Search for the cell housing the specified text and yield its (x, y) center coordinate. 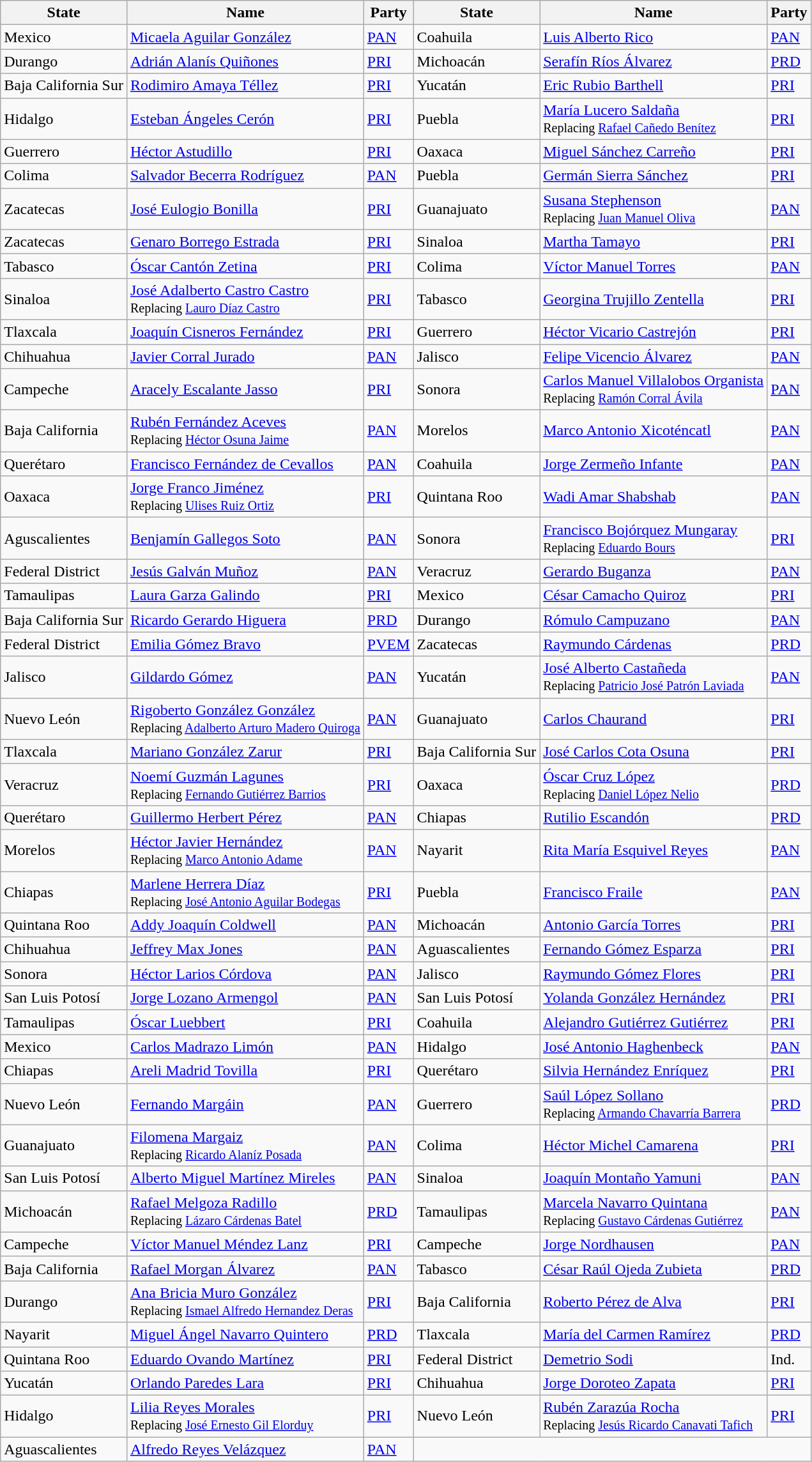
Esteban Ángeles Cerón (245, 119)
Rubén Zarazúa RochaReplacing Jesús Ricardo Canavati Tafich (654, 1416)
Héctor Astudillo (245, 151)
Rafael Morgan Álvarez (245, 1268)
César Raúl Ojeda Zubieta (654, 1268)
Carlos Madrazo Limón (245, 1047)
Miguel Sánchez Carreño (654, 151)
Ind. (789, 1359)
Benjamín Gallegos Soto (245, 538)
Martha Tamayo (654, 242)
Germán Sierra Sánchez (654, 176)
Marlene Herrera DíazReplacing José Antonio Aguilar Bodegas (245, 892)
Héctor Larios Córdova (245, 974)
Serafín Ríos Álvarez (654, 61)
Jorge Franco JiménezReplacing Ulises Ruiz Ortiz (245, 497)
Wadi Amar Shabshab (654, 497)
Jesús Galván Muñoz (245, 571)
Óscar Cruz LópezReplacing Daniel López Nelio (654, 785)
Genaro Borrego Estrada (245, 242)
Rafael Melgoza RadilloReplacing Lázaro Cárdenas Batel (245, 1212)
Alfredo Reyes Velázquez (245, 1449)
Addy Joaquín Coldwell (245, 925)
Héctor Vicario Castrejón (654, 332)
PVEM (388, 644)
Antonio García Torres (654, 925)
Francisco Bojórquez MungarayReplacing Eduardo Bours (654, 538)
Rita María Esquivel Reyes (654, 850)
Orlando Paredes Lara (245, 1383)
Felipe Vicencio Álvarez (654, 356)
Rodimiro Amaya Téllez (245, 86)
José Antonio Haghenbeck (654, 1047)
Susana StephensonReplacing Juan Manuel Oliva (654, 208)
Luis Alberto Rico (654, 37)
Francisco Fraile (654, 892)
Miguel Ángel Navarro Quintero (245, 1334)
Jeffrey Max Jones (245, 950)
José Alberto CastañedaReplacing Patricio José Patrón Laviada (654, 677)
Fernando Gómez Esparza (654, 950)
Alberto Miguel Martínez Mireles (245, 1178)
Lilia Reyes MoralesReplacing José Ernesto Gil Elorduy (245, 1416)
María del Carmen Ramírez (654, 1334)
Emilia Gómez Bravo (245, 644)
Eduardo Ovando Martínez (245, 1359)
Micaela Aguilar González (245, 37)
Silvia Hernández Enríquez (654, 1071)
Jorge Lozano Armengol (245, 998)
Areli Madrid Tovilla (245, 1071)
Raymundo Cárdenas (654, 644)
Joaquín Montaño Yamuni (654, 1178)
Jorge Nordhausen (654, 1244)
Francisco Fernández de Cevallos (245, 464)
Filomena MargaizReplacing Ricardo Alaníz Posada (245, 1145)
Aracely Escalante Jasso (245, 390)
Marcela Navarro QuintanaReplacing Gustavo Cárdenas Gutiérrez (654, 1212)
Rómulo Campuzano (654, 620)
Noemí Guzmán LagunesReplacing Fernando Gutiérrez Barrios (245, 785)
Rigoberto González GonzálezReplacing Adalberto Arturo Madero Quiroga (245, 718)
Rubén Fernández AcevesReplacing Héctor Osuna Jaime (245, 431)
Javier Corral Jurado (245, 356)
Guillermo Herbert Pérez (245, 817)
Georgina Trujillo Zentella (654, 299)
Marco Antonio Xicoténcatl (654, 431)
Jorge Zermeño Infante (654, 464)
José Carlos Cota Osuna (654, 751)
César Camacho Quiroz (654, 596)
Aguscalientes (64, 538)
Joaquín Cisneros Fernández (245, 332)
José Adalberto Castro CastroReplacing Lauro Díaz Castro (245, 299)
Carlos Manuel Villalobos OrganistaReplacing Ramón Corral Ávila (654, 390)
Gildardo Gómez (245, 677)
Fernando Margáin (245, 1104)
Óscar Cantón Zetina (245, 266)
Eric Rubio Barthell (654, 86)
Raymundo Gómez Flores (654, 974)
Yolanda González Hernández (654, 998)
Demetrio Sodi (654, 1359)
Mariano González Zarur (245, 751)
Laura Garza Galindo (245, 596)
Héctor Javier HernándezReplacing Marco Antonio Adame (245, 850)
Alejandro Gutiérrez Gutiérrez (654, 1022)
Carlos Chaurand (654, 718)
Ricardo Gerardo Higuera (245, 620)
María Lucero SaldañaReplacing Rafael Cañedo Benítez (654, 119)
Víctor Manuel Méndez Lanz (245, 1244)
Óscar Luebbert (245, 1022)
Héctor Michel Camarena (654, 1145)
Víctor Manuel Torres (654, 266)
Ana Bricia Muro GonzálezReplacing Ismael Alfredo Hernandez Deras (245, 1301)
Gerardo Buganza (654, 571)
Salvador Becerra Rodríguez (245, 176)
Jorge Doroteo Zapata (654, 1383)
Roberto Pérez de Alva (654, 1301)
Saúl López SollanoReplacing Armando Chavarría Barrera (654, 1104)
José Eulogio Bonilla (245, 208)
Adrián Alanís Quiñones (245, 61)
Rutilio Escandón (654, 817)
